Pinpoint the cell where the given text exists, returning its (X, Y) midpoint coordinate. 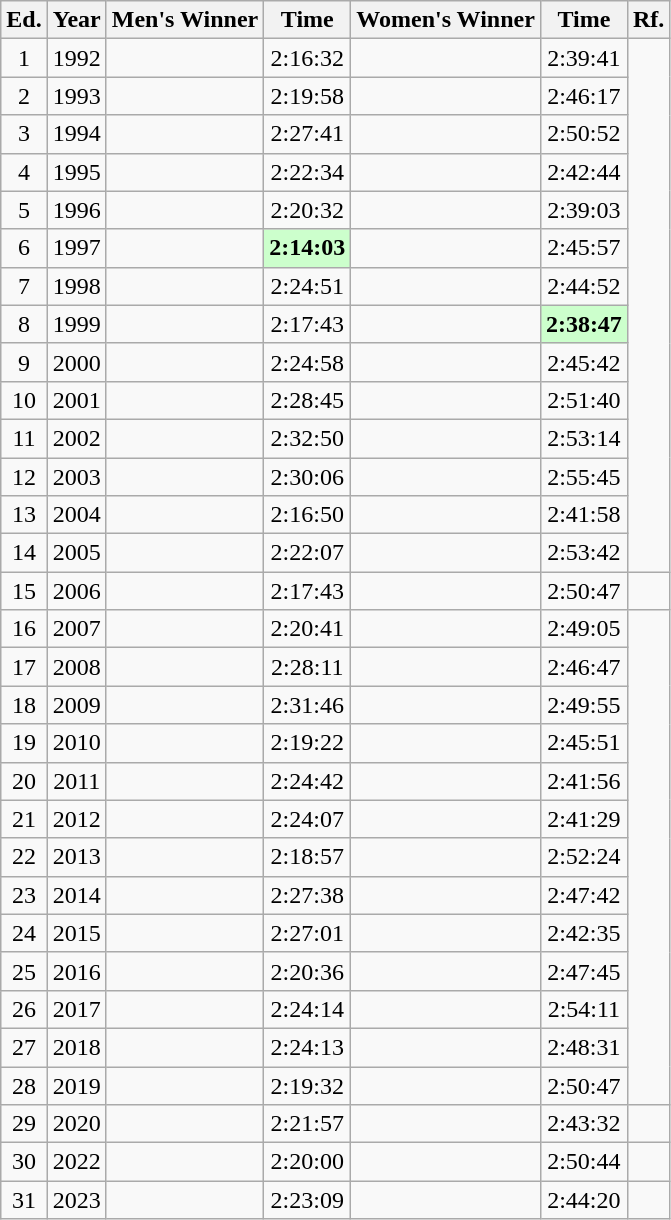
2:24:58 (308, 362)
2:51:40 (584, 400)
13 (24, 515)
2008 (76, 667)
21 (24, 819)
2:52:24 (584, 857)
2002 (76, 438)
14 (24, 553)
2:45:57 (584, 248)
2019 (76, 1085)
7 (24, 286)
2:41:58 (584, 515)
5 (24, 210)
2:39:03 (584, 210)
2:19:22 (308, 743)
2:16:32 (308, 58)
2022 (76, 1162)
Ed. (24, 20)
2:49:05 (584, 629)
2013 (76, 857)
26 (24, 1009)
15 (24, 591)
2:53:42 (584, 553)
16 (24, 629)
2:55:45 (584, 477)
2004 (76, 515)
2:19:58 (308, 96)
2:44:20 (584, 1200)
2:20:36 (308, 971)
1 (24, 58)
2:41:56 (584, 781)
2:47:45 (584, 971)
2:38:47 (584, 324)
2:41:29 (584, 819)
2015 (76, 933)
2:48:31 (584, 1047)
28 (24, 1085)
Men's Winner (185, 20)
2:18:57 (308, 857)
6 (24, 248)
20 (24, 781)
Rf. (648, 20)
2:27:38 (308, 895)
2007 (76, 629)
2:24:14 (308, 1009)
2:45:42 (584, 362)
2:31:46 (308, 705)
2:27:01 (308, 933)
12 (24, 477)
Women's Winner (446, 20)
2:24:51 (308, 286)
25 (24, 971)
Year (76, 20)
1995 (76, 172)
18 (24, 705)
11 (24, 438)
10 (24, 400)
8 (24, 324)
2005 (76, 553)
2:42:44 (584, 172)
2:45:51 (584, 743)
23 (24, 895)
2:20:41 (308, 629)
2:27:41 (308, 134)
2:39:41 (584, 58)
27 (24, 1047)
2:24:42 (308, 781)
2:22:07 (308, 553)
22 (24, 857)
2000 (76, 362)
2:42:35 (584, 933)
2010 (76, 743)
2014 (76, 895)
2:24:13 (308, 1047)
1999 (76, 324)
3 (24, 134)
2017 (76, 1009)
2:47:42 (584, 895)
2006 (76, 591)
2012 (76, 819)
2:50:44 (584, 1162)
1996 (76, 210)
29 (24, 1124)
2:46:47 (584, 667)
2:54:11 (584, 1009)
2:28:45 (308, 400)
2:21:57 (308, 1124)
1997 (76, 248)
2 (24, 96)
2020 (76, 1124)
2:22:34 (308, 172)
1993 (76, 96)
2:23:09 (308, 1200)
2016 (76, 971)
2018 (76, 1047)
17 (24, 667)
2011 (76, 781)
2:43:32 (584, 1124)
2:16:50 (308, 515)
31 (24, 1200)
1994 (76, 134)
2:53:14 (584, 438)
2:46:17 (584, 96)
2:14:03 (308, 248)
24 (24, 933)
2:30:06 (308, 477)
2001 (76, 400)
2003 (76, 477)
9 (24, 362)
2023 (76, 1200)
2:19:32 (308, 1085)
1992 (76, 58)
2:32:50 (308, 438)
1998 (76, 286)
2:20:32 (308, 210)
2009 (76, 705)
2:28:11 (308, 667)
19 (24, 743)
2:50:52 (584, 134)
2:24:07 (308, 819)
30 (24, 1162)
2:49:55 (584, 705)
4 (24, 172)
2:44:52 (584, 286)
2:20:00 (308, 1162)
